From the cell containing the given text, extract its center point as [x, y] coordinate. 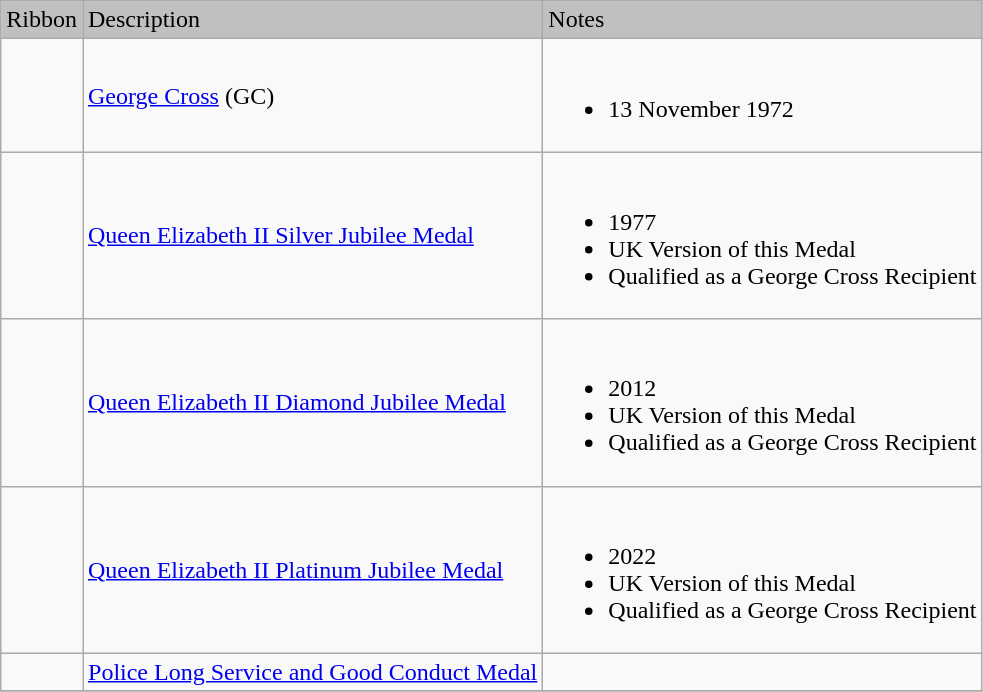
Notes [762, 20]
1977UK Version of this MedalQualified as a George Cross Recipient [762, 236]
Queen Elizabeth II Diamond Jubilee Medal [312, 402]
Description [312, 20]
Queen Elizabeth II Silver Jubilee Medal [312, 236]
George Cross (GC) [312, 96]
Ribbon [42, 20]
13 November 1972 [762, 96]
Police Long Service and Good Conduct Medal [312, 672]
Queen Elizabeth II Platinum Jubilee Medal [312, 570]
2012UK Version of this MedalQualified as a George Cross Recipient [762, 402]
2022UK Version of this MedalQualified as a George Cross Recipient [762, 570]
